Identify which cell holds the provided text, then report its [X, Y] central coordinate. 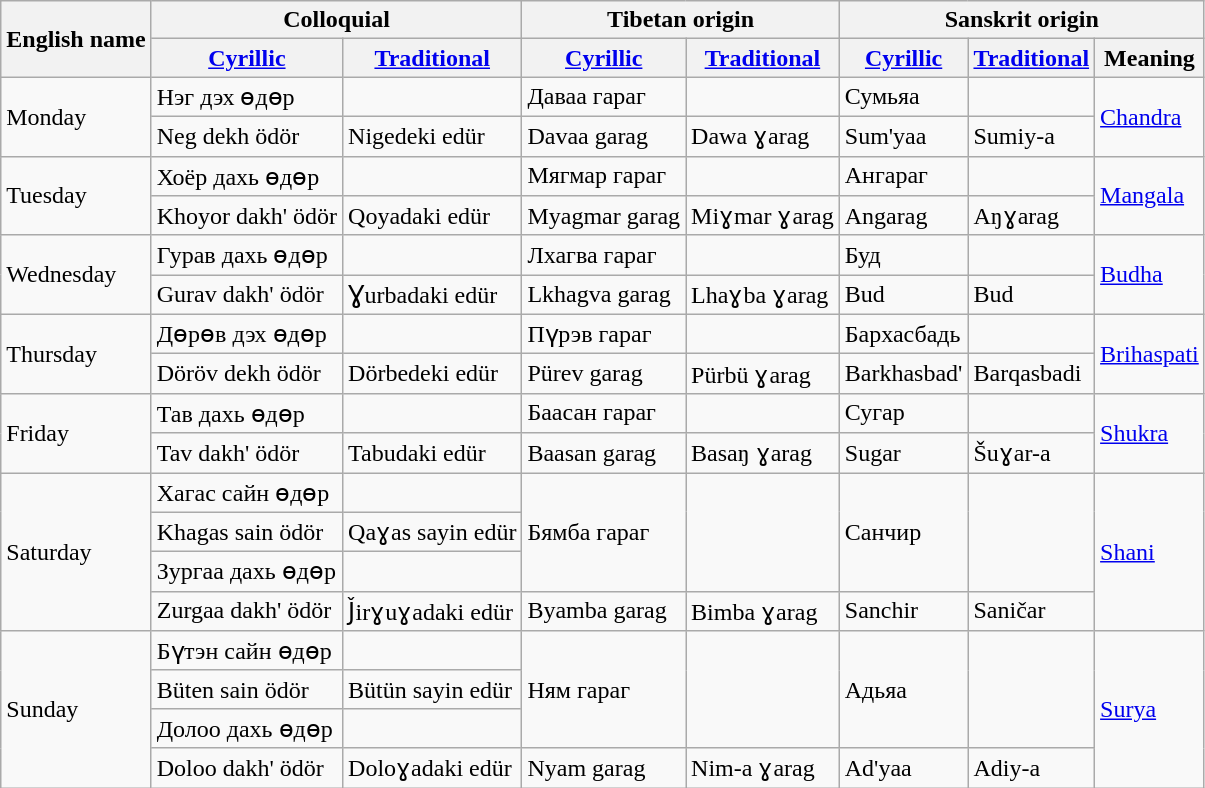
Sumiy-a [1032, 136]
Brihaspati [1150, 354]
Khoyor dakh' ödör [246, 216]
Shukra [1150, 432]
Бархасбадь [904, 334]
Nyam garag [604, 768]
Bimba ɣarag [763, 611]
Даваа гараг [604, 97]
Angarag [904, 216]
Shani [1150, 551]
Miɣmar ɣarag [763, 216]
Barqasbadi [1032, 374]
Baasan garag [604, 453]
Бямба гараг [604, 532]
Thursday [76, 354]
Лхагва гараг [604, 255]
Saturday [76, 551]
Zurgaa dakh' ödör [246, 611]
Sum'yaa [904, 136]
Pürev garag [604, 374]
Пүрэв гараг [604, 334]
Ɣurbadaki edür [432, 295]
Sanchir [904, 611]
Хагас сайн өдөр [246, 492]
Адьяа [904, 690]
Nigedeki edür [432, 136]
Тав дахь өдөр [246, 413]
Doloo dakh' ödör [246, 768]
Barkhasbad' [904, 374]
Meaning [1150, 58]
Ad'yaa [904, 768]
Мягмар гараг [604, 176]
Зургаа дахь өдөр [246, 572]
Lkhagva garag [604, 295]
J̌irɣuɣadaki edür [432, 611]
Pürbü ɣarag [763, 374]
Bütün sayin edür [432, 689]
Aŋɣarag [1032, 216]
Dörbedeki edür [432, 374]
Qaɣas sayin edür [432, 532]
Dawa ɣarag [763, 136]
Chandra [1150, 116]
Büten sain ödör [246, 689]
Ням гараг [604, 690]
Friday [76, 432]
Wednesday [76, 274]
Surya [1150, 710]
Budha [1150, 274]
Sanskrit origin [1022, 20]
Бүтэн сайн өдөр [246, 651]
Хоёр дахь өдөр [246, 176]
Lhaɣba ɣarag [763, 295]
Ангараг [904, 176]
Gurav dakh' ödör [246, 295]
Doloɣadaki edür [432, 768]
English name [76, 39]
Šuɣar-a [1032, 453]
Adiy-a [1032, 768]
Sugar [904, 453]
Khagas sain ödör [246, 532]
Tabudaki edür [432, 453]
Colloquial [336, 20]
Tav dakh' ödör [246, 453]
Сумьяа [904, 97]
Буд [904, 255]
Nim-a ɣarag [763, 768]
Myagmar garag [604, 216]
Нэг дэх өдөр [246, 97]
Санчир [904, 532]
Monday [76, 116]
Basaŋ ɣarag [763, 453]
Баасан гараг [604, 413]
Сугар [904, 413]
Tuesday [76, 196]
Davaa garag [604, 136]
Sunday [76, 710]
Neg dekh ödör [246, 136]
Byamba garag [604, 611]
Saničar [1032, 611]
Дөрөв дэх өдөр [246, 334]
Qoyadaki edür [432, 216]
Mangala [1150, 196]
Tibetan origin [680, 20]
Долоо дахь өдөр [246, 728]
Гурав дахь өдөр [246, 255]
Döröv dekh ödör [246, 374]
